Search for the cell housing the specified text and yield its [X, Y] center coordinate. 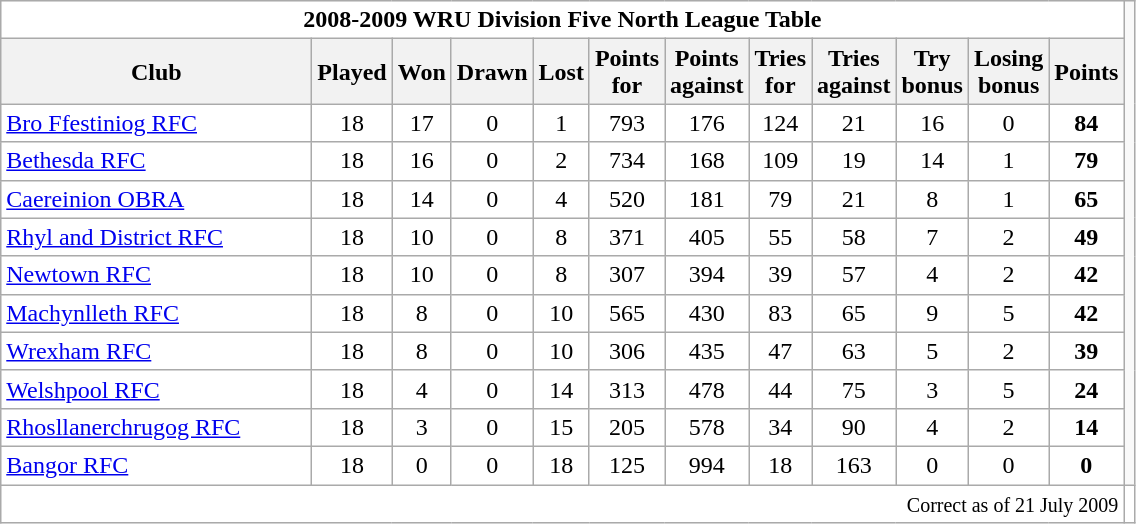
Losing bonus [1008, 72]
Won [422, 72]
63 [854, 351]
Bro Ffestiniog RFC [156, 123]
Points for [626, 72]
2008-2009 WRU Division Five North League Table [562, 20]
24 [1086, 389]
478 [706, 389]
994 [706, 465]
181 [706, 199]
44 [780, 389]
49 [1086, 237]
Try bonus [932, 72]
109 [780, 161]
75 [854, 389]
313 [626, 389]
Tries for [780, 72]
125 [626, 465]
Bangor RFC [156, 465]
Caereinion OBRA [156, 199]
17 [422, 123]
124 [780, 123]
7 [932, 237]
Correct as of 21 July 2009 [562, 503]
Bethesda RFC [156, 161]
Lost [561, 72]
734 [626, 161]
34 [780, 427]
Newtown RFC [156, 275]
84 [1086, 123]
Drawn [492, 72]
58 [854, 237]
Played [352, 72]
163 [854, 465]
565 [626, 313]
405 [706, 237]
205 [626, 427]
307 [626, 275]
371 [626, 237]
Wrexham RFC [156, 351]
15 [561, 427]
Rhyl and District RFC [156, 237]
83 [780, 313]
Tries against [854, 72]
9 [932, 313]
520 [626, 199]
47 [780, 351]
55 [780, 237]
435 [706, 351]
19 [854, 161]
430 [706, 313]
168 [706, 161]
Points [1086, 72]
Machynlleth RFC [156, 313]
306 [626, 351]
176 [706, 123]
578 [706, 427]
Points against [706, 72]
57 [854, 275]
90 [854, 427]
793 [626, 123]
394 [706, 275]
Club [156, 72]
Rhosllanerchrugog RFC [156, 427]
Welshpool RFC [156, 389]
